Determine the [x, y] coordinate at the center of the cell enclosing the given text.  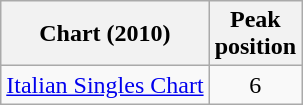
Peakposition [255, 34]
6 [255, 85]
Chart (2010) [105, 34]
Italian Singles Chart [105, 85]
